Provide the (x, y) coordinate of the cell's center where the given text is located.  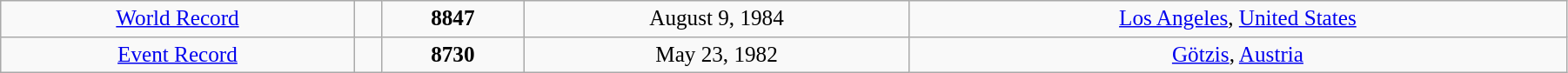
August 9, 1984 (717, 19)
8730 (452, 55)
Event Record (178, 55)
Götzis, Austria (1237, 55)
Los Angeles, United States (1237, 19)
May 23, 1982 (717, 55)
World Record (178, 19)
8847 (452, 19)
